Return the [X, Y] coordinate for the center point of the cell that contains the specified text.  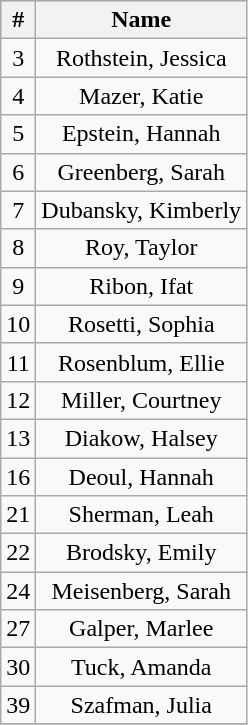
16 [18, 477]
Sherman, Leah [142, 515]
39 [18, 705]
Ribon, Ifat [142, 286]
Brodsky, Emily [142, 553]
Dubansky, Kimberly [142, 210]
Miller, Courtney [142, 400]
Name [142, 20]
Roy, Taylor [142, 248]
Szafman, Julia [142, 705]
Tuck, Amanda [142, 667]
11 [18, 362]
Epstein, Hannah [142, 134]
Diakow, Halsey [142, 438]
21 [18, 515]
Greenberg, Sarah [142, 172]
Rosenblum, Ellie [142, 362]
Deoul, Hannah [142, 477]
4 [18, 96]
27 [18, 629]
5 [18, 134]
30 [18, 667]
10 [18, 324]
Rothstein, Jessica [142, 58]
6 [18, 172]
Galper, Marlee [142, 629]
12 [18, 400]
9 [18, 286]
Meisenberg, Sarah [142, 591]
24 [18, 591]
8 [18, 248]
13 [18, 438]
# [18, 20]
22 [18, 553]
Mazer, Katie [142, 96]
3 [18, 58]
Rosetti, Sophia [142, 324]
7 [18, 210]
